Return the [x, y] coordinate for the center point of the cell that contains the specified text.  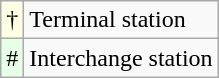
Terminal station [121, 20]
Interchange station [121, 58]
† [12, 20]
# [12, 58]
